Extract the [X, Y] coordinate from the center of the cell holding the provided text.  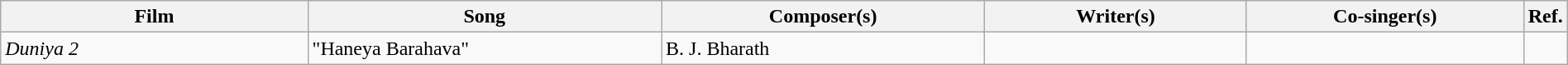
Composer(s) [824, 17]
Co-singer(s) [1384, 17]
B. J. Bharath [824, 48]
"Haneya Barahava" [485, 48]
Ref. [1545, 17]
Duniya 2 [154, 48]
Film [154, 17]
Writer(s) [1116, 17]
Song [485, 17]
